For the text-containing cell, return its midpoint in [x, y] coordinate format. 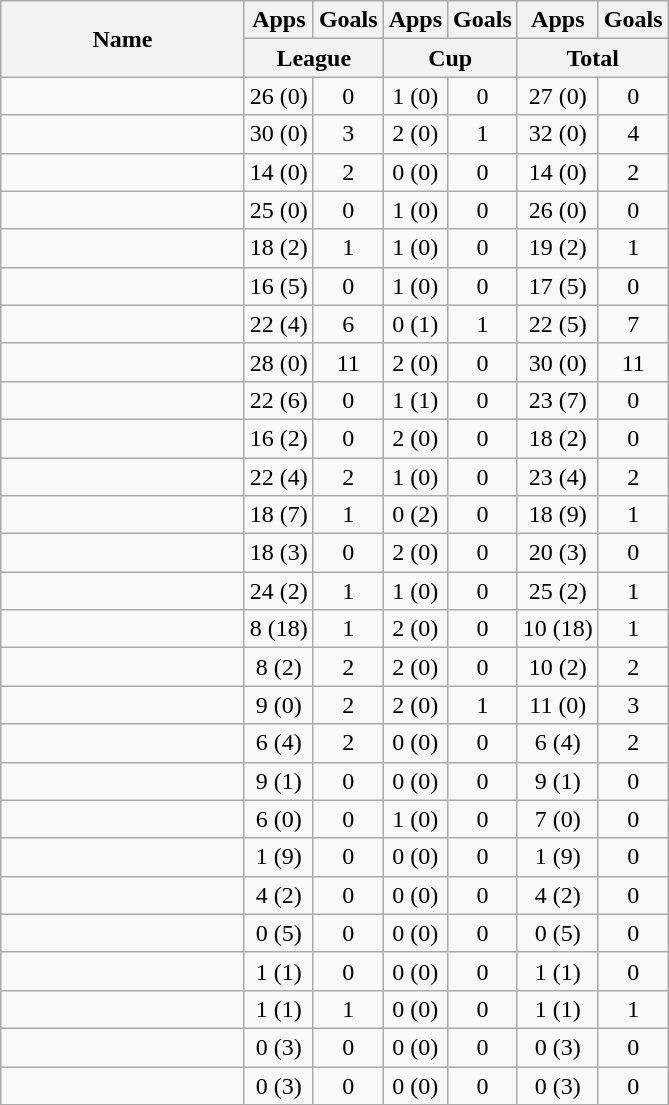
23 (4) [558, 477]
0 (2) [415, 515]
16 (2) [278, 438]
8 (18) [278, 629]
18 (3) [278, 553]
20 (3) [558, 553]
25 (2) [558, 591]
Cup [450, 58]
17 (5) [558, 286]
Name [123, 39]
7 (0) [558, 819]
32 (0) [558, 134]
23 (7) [558, 400]
League [314, 58]
22 (6) [278, 400]
7 [633, 324]
27 (0) [558, 96]
6 [348, 324]
18 (7) [278, 515]
28 (0) [278, 362]
8 (2) [278, 667]
22 (5) [558, 324]
18 (9) [558, 515]
10 (2) [558, 667]
19 (2) [558, 248]
Total [592, 58]
4 [633, 134]
10 (18) [558, 629]
0 (1) [415, 324]
16 (5) [278, 286]
9 (0) [278, 705]
25 (0) [278, 210]
6 (0) [278, 819]
11 (0) [558, 705]
24 (2) [278, 591]
